Return [X, Y] of the center of cell containing provided text 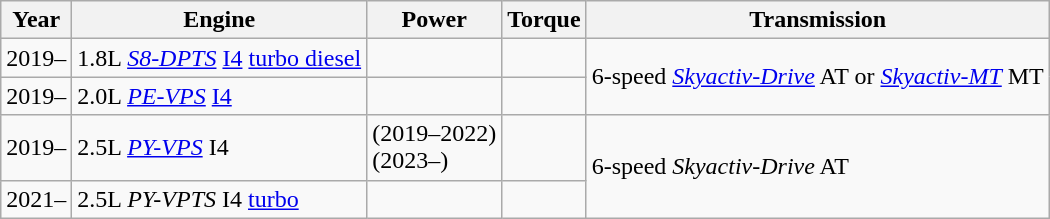
Transmission [818, 20]
1.8L S8-DPTS I4 turbo diesel [220, 58]
6-speed Skyactiv-Drive AT [818, 166]
2.5L PY-VPS I4 [220, 148]
Year [36, 20]
2021– [36, 199]
Engine [220, 20]
Torque [544, 20]
2.5L PY-VPTS I4 turbo [220, 199]
Power [434, 20]
2.0L PE-VPS I4 [220, 96]
(2019–2022) (2023–) [434, 148]
6-speed Skyactiv-Drive AT or Skyactiv-MT MT [818, 77]
